Detect which cell encompasses the target text, then output its (X, Y) center coordinate. 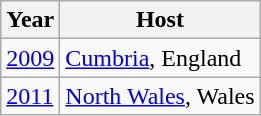
Year (30, 20)
2009 (30, 58)
2011 (30, 96)
Cumbria, England (160, 58)
Host (160, 20)
North Wales, Wales (160, 96)
